Determine the (X, Y) coordinate at the center of the cell enclosing the given text.  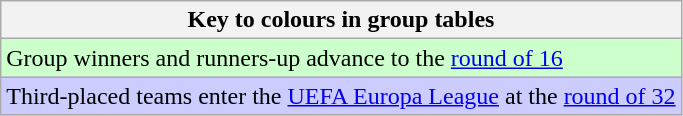
Group winners and runners-up advance to the round of 16 (341, 58)
Key to colours in group tables (341, 20)
Third-placed teams enter the UEFA Europa League at the round of 32 (341, 96)
